Provide the (x, y) coordinate of the cell's center where the given text is located.  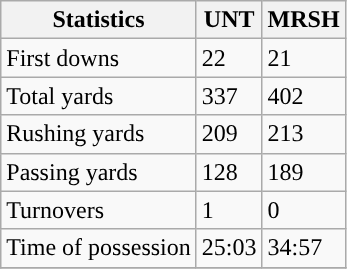
MRSH (304, 20)
189 (304, 172)
First downs (99, 58)
402 (304, 96)
213 (304, 134)
22 (229, 58)
Statistics (99, 20)
128 (229, 172)
34:57 (304, 248)
UNT (229, 20)
25:03 (229, 248)
1 (229, 210)
Time of possession (99, 248)
209 (229, 134)
Passing yards (99, 172)
Total yards (99, 96)
Turnovers (99, 210)
337 (229, 96)
0 (304, 210)
Rushing yards (99, 134)
21 (304, 58)
